Find where the given text appears and provide that cell's center as [x, y] coordinate. 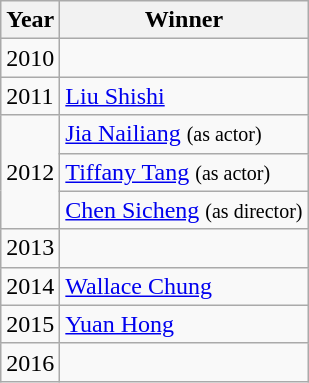
Jia Nailiang (as actor) [184, 134]
2010 [30, 58]
Winner [184, 20]
2012 [30, 172]
2014 [30, 286]
Liu Shishi [184, 96]
2011 [30, 96]
2013 [30, 248]
Chen Sicheng (as director) [184, 210]
Year [30, 20]
Tiffany Tang (as actor) [184, 172]
2016 [30, 362]
2015 [30, 324]
Yuan Hong [184, 324]
Wallace Chung [184, 286]
